Find where the given text appears and provide that cell's center as [X, Y] coordinate. 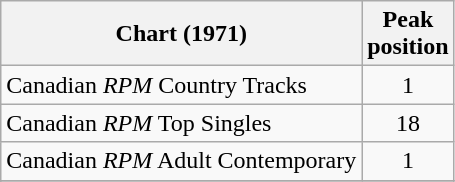
Canadian RPM Top Singles [182, 123]
Canadian RPM Country Tracks [182, 85]
Chart (1971) [182, 34]
Canadian RPM Adult Contemporary [182, 161]
Peakposition [408, 34]
18 [408, 123]
